Scan for the cell matching the given text and deliver its (X, Y) coordinate at center. 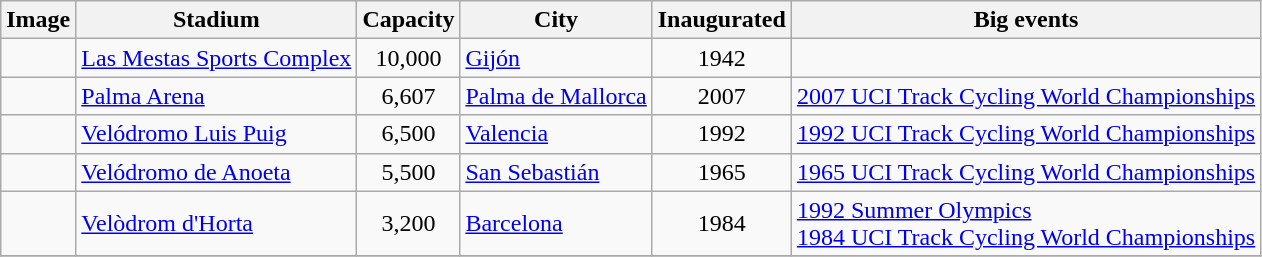
2007 UCI Track Cycling World Championships (1026, 96)
1992 Summer Olympics 1984 UCI Track Cycling World Championships (1026, 224)
1992 UCI Track Cycling World Championships (1026, 134)
10,000 (408, 58)
5,500 (408, 172)
Valencia (556, 134)
San Sebastián (556, 172)
1965 (722, 172)
Capacity (408, 20)
Las Mestas Sports Complex (216, 58)
Palma Arena (216, 96)
Image (38, 20)
1992 (722, 134)
1942 (722, 58)
Velódromo de Anoeta (216, 172)
6,500 (408, 134)
Velòdrom d'Horta (216, 224)
6,607 (408, 96)
City (556, 20)
Inaugurated (722, 20)
1965 UCI Track Cycling World Championships (1026, 172)
Gijón (556, 58)
Barcelona (556, 224)
2007 (722, 96)
1984 (722, 224)
Big events (1026, 20)
Velódromo Luis Puig (216, 134)
Palma de Mallorca (556, 96)
Stadium (216, 20)
3,200 (408, 224)
